From the cell containing the given text, extract its center point as (X, Y) coordinate. 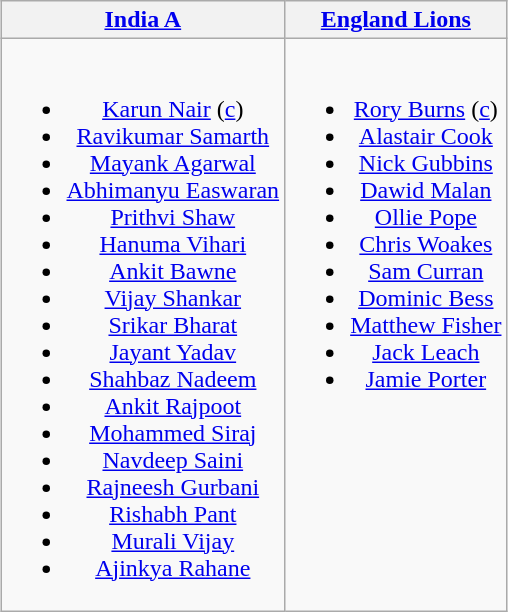
England Lions (396, 20)
India A (143, 20)
Rory Burns (c)Alastair CookNick GubbinsDawid MalanOllie PopeChris WoakesSam CurranDominic BessMatthew FisherJack LeachJamie Porter (396, 325)
